For the text-containing cell, return its midpoint in [x, y] coordinate format. 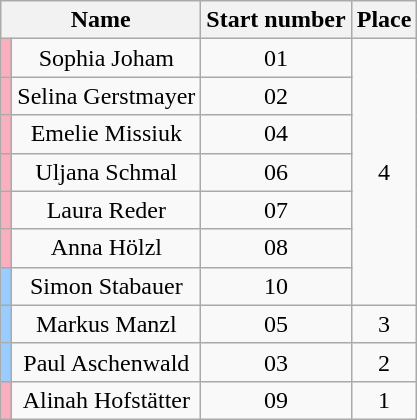
Sophia Joham [106, 58]
2 [384, 362]
Selina Gerstmayer [106, 96]
Markus Manzl [106, 324]
Anna Hölzl [106, 248]
Simon Stabauer [106, 286]
Uljana Schmal [106, 172]
Name [101, 20]
05 [276, 324]
07 [276, 210]
06 [276, 172]
08 [276, 248]
02 [276, 96]
1 [384, 400]
4 [384, 172]
Paul Aschenwald [106, 362]
10 [276, 286]
3 [384, 324]
Start number [276, 20]
Place [384, 20]
Alinah Hofstätter [106, 400]
09 [276, 400]
Laura Reder [106, 210]
01 [276, 58]
04 [276, 134]
Emelie Missiuk [106, 134]
03 [276, 362]
